Determine the [x, y] coordinate at the center of the cell enclosing the given text.  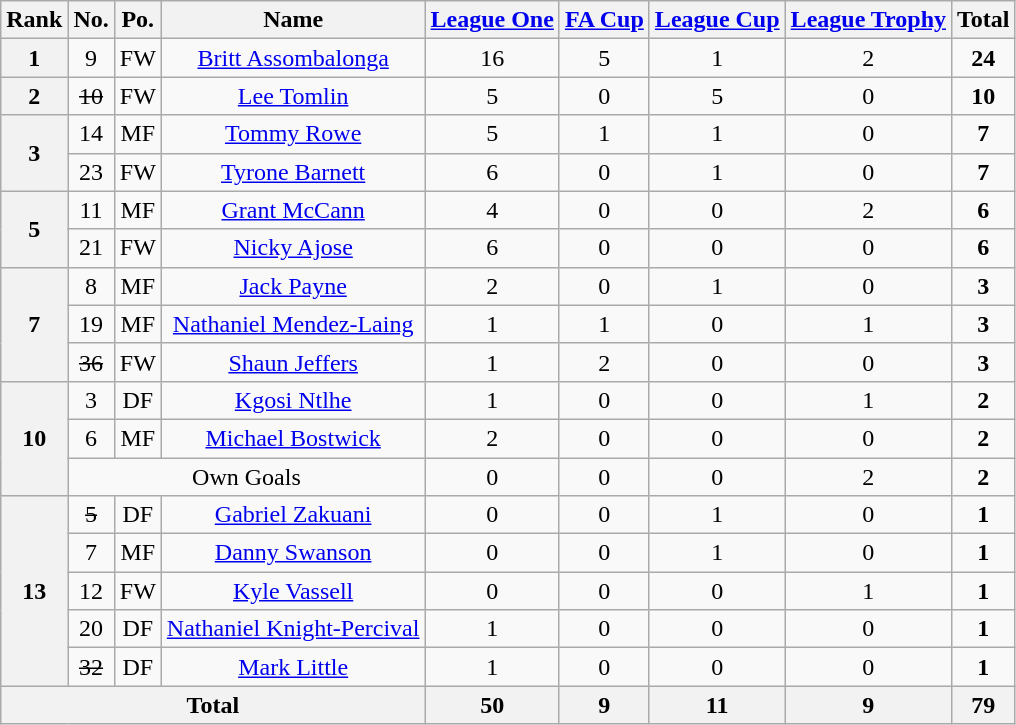
Michael Bostwick [293, 438]
Kgosi Ntlhe [293, 400]
Mark Little [293, 667]
13 [34, 591]
Lee Tomlin [293, 96]
Britt Assombalonga [293, 58]
Name [293, 20]
League Cup [717, 20]
50 [492, 705]
Tyrone Barnett [293, 172]
Po. [138, 20]
23 [91, 172]
8 [91, 286]
Shaun Jeffers [293, 362]
Tommy Rowe [293, 134]
Rank [34, 20]
No. [91, 20]
Nathaniel Mendez-Laing [293, 324]
FA Cup [604, 20]
16 [492, 58]
14 [91, 134]
Own Goals [246, 477]
32 [91, 667]
Grant McCann [293, 210]
24 [984, 58]
League Trophy [868, 20]
Gabriel Zakuani [293, 515]
Nathaniel Knight-Percival [293, 629]
League One [492, 20]
79 [984, 705]
21 [91, 248]
19 [91, 324]
4 [492, 210]
12 [91, 591]
Danny Swanson [293, 553]
36 [91, 362]
Nicky Ajose [293, 248]
Kyle Vassell [293, 591]
20 [91, 629]
Jack Payne [293, 286]
